Find where the given text appears and provide that cell's center as (x, y) coordinate. 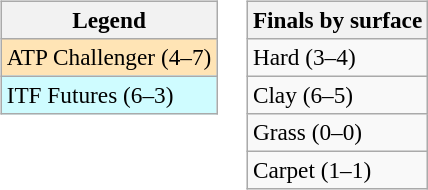
ATP Challenger (4–7) (108, 57)
Grass (0–0) (337, 133)
Carpet (1–1) (337, 171)
ITF Futures (6–3) (108, 95)
Finals by surface (337, 20)
Hard (3–4) (337, 57)
Clay (6–5) (337, 95)
Legend (108, 20)
